Pinpoint the cell where the given text exists, returning its (x, y) midpoint coordinate. 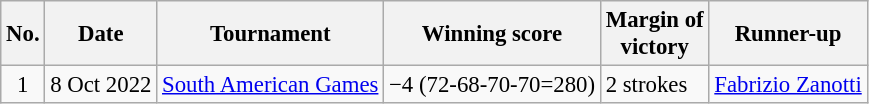
Winning score (492, 34)
Date (101, 34)
Runner-up (788, 34)
2 strokes (654, 85)
−4 (72-68-70-70=280) (492, 85)
No. (23, 34)
1 (23, 85)
Fabrizio Zanotti (788, 85)
Tournament (270, 34)
8 Oct 2022 (101, 85)
South American Games (270, 85)
Margin ofvictory (654, 34)
